Capture the cell that displays the provided text and extract its (x, y) central coordinate. 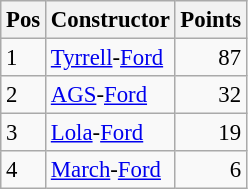
19 (210, 133)
3 (24, 133)
32 (210, 95)
1 (24, 58)
2 (24, 95)
87 (210, 58)
AGS-Ford (111, 95)
Constructor (111, 20)
Tyrrell-Ford (111, 58)
6 (210, 170)
4 (24, 170)
March-Ford (111, 170)
Points (210, 20)
Lola-Ford (111, 133)
Pos (24, 20)
